Scan for the cell matching the given text and deliver its [x, y] coordinate at center. 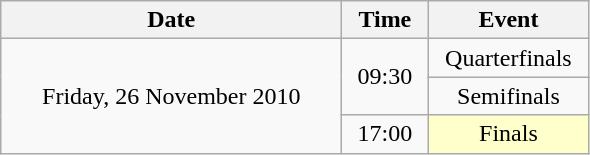
Date [172, 20]
Quarterfinals [508, 58]
Time [385, 20]
17:00 [385, 134]
Semifinals [508, 96]
09:30 [385, 77]
Event [508, 20]
Finals [508, 134]
Friday, 26 November 2010 [172, 96]
